From the cell containing the given text, extract its center point as (x, y) coordinate. 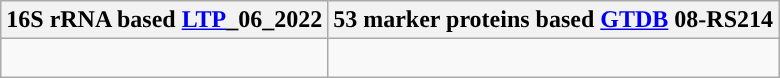
16S rRNA based LTP_06_2022 (164, 20)
53 marker proteins based GTDB 08-RS214 (554, 20)
